Find where the given text appears and provide that cell's center as [x, y] coordinate. 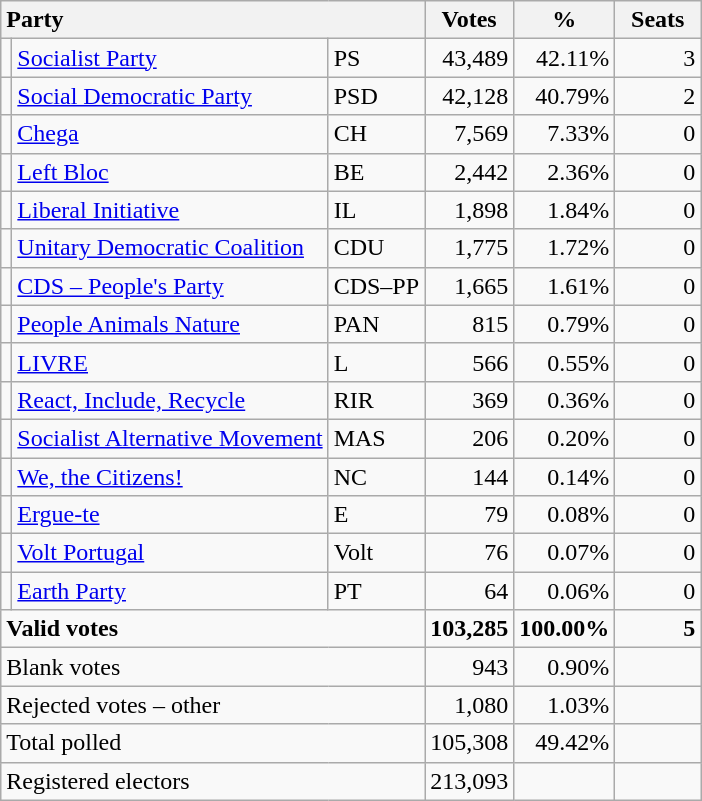
Left Bloc [170, 172]
Votes [470, 20]
5 [658, 629]
Socialist Alternative Movement [170, 438]
100.00% [564, 629]
Ergue-te [170, 515]
103,285 [470, 629]
Social Democratic Party [170, 96]
PT [376, 591]
0.14% [564, 477]
79 [470, 515]
206 [470, 438]
PSD [376, 96]
Party [213, 20]
144 [470, 477]
1.72% [564, 248]
7.33% [564, 134]
1,080 [470, 705]
% [564, 20]
2,442 [470, 172]
PS [376, 58]
815 [470, 324]
7,569 [470, 134]
CDS – People's Party [170, 286]
NC [376, 477]
RIR [376, 400]
BE [376, 172]
42,128 [470, 96]
0.06% [564, 591]
React, Include, Recycle [170, 400]
1,775 [470, 248]
Earth Party [170, 591]
213,093 [470, 781]
Registered electors [213, 781]
49.42% [564, 743]
E [376, 515]
40.79% [564, 96]
CDU [376, 248]
Rejected votes – other [213, 705]
43,489 [470, 58]
Seats [658, 20]
0.20% [564, 438]
Chega [170, 134]
2 [658, 96]
Blank votes [213, 667]
L [376, 362]
105,308 [470, 743]
42.11% [564, 58]
People Animals Nature [170, 324]
MAS [376, 438]
1,898 [470, 210]
CDS–PP [376, 286]
0.90% [564, 667]
76 [470, 553]
Socialist Party [170, 58]
2.36% [564, 172]
943 [470, 667]
0.07% [564, 553]
Volt [376, 553]
1.84% [564, 210]
369 [470, 400]
0.08% [564, 515]
0.79% [564, 324]
PAN [376, 324]
Total polled [213, 743]
64 [470, 591]
1.61% [564, 286]
LIVRE [170, 362]
566 [470, 362]
We, the Citizens! [170, 477]
IL [376, 210]
Valid votes [213, 629]
1,665 [470, 286]
Liberal Initiative [170, 210]
Volt Portugal [170, 553]
0.55% [564, 362]
1.03% [564, 705]
3 [658, 58]
CH [376, 134]
0.36% [564, 400]
Unitary Democratic Coalition [170, 248]
